Return the (x, y) coordinate for the center point of the cell that contains the specified text.  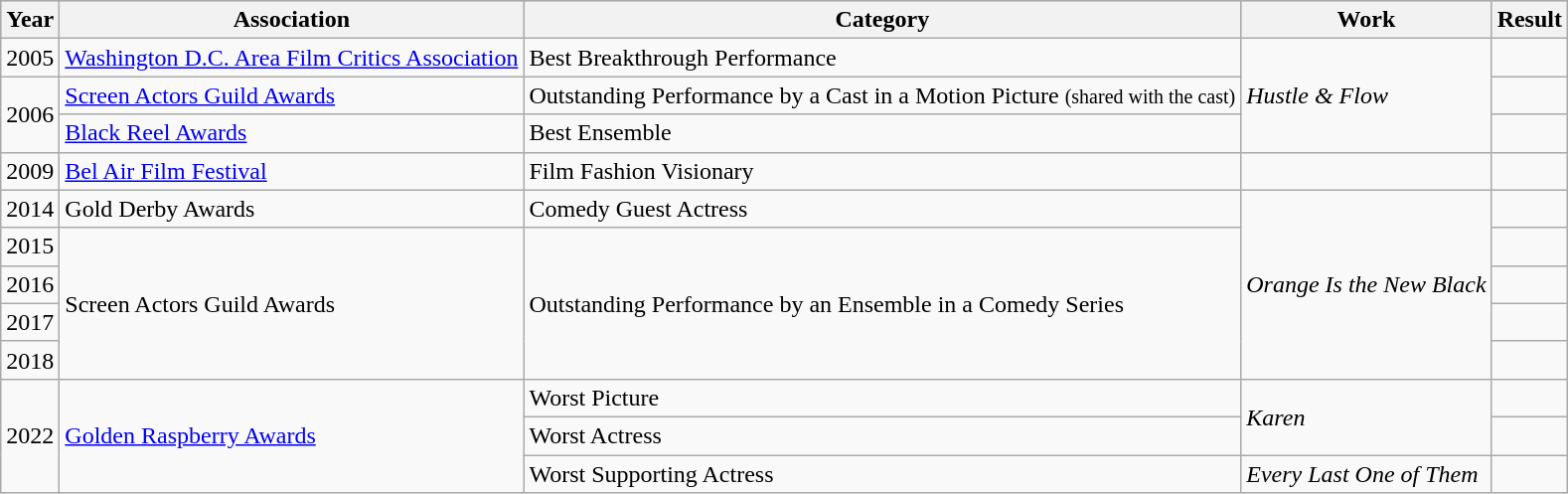
2006 (30, 114)
2005 (30, 58)
Best Ensemble (882, 133)
Gold Derby Awards (292, 209)
2009 (30, 171)
Golden Raspberry Awards (292, 435)
Karen (1366, 416)
Outstanding Performance by an Ensemble in a Comedy Series (882, 303)
Orange Is the New Black (1366, 284)
Association (292, 20)
Category (882, 20)
Best Breakthrough Performance (882, 58)
Outstanding Performance by a Cast in a Motion Picture (shared with the cast) (882, 95)
2017 (30, 322)
2022 (30, 435)
Bel Air Film Festival (292, 171)
Worst Actress (882, 435)
Worst Picture (882, 398)
Worst Supporting Actress (882, 474)
Hustle & Flow (1366, 95)
2016 (30, 284)
2014 (30, 209)
Comedy Guest Actress (882, 209)
Result (1529, 20)
Washington D.C. Area Film Critics Association (292, 58)
Black Reel Awards (292, 133)
2018 (30, 360)
Every Last One of Them (1366, 474)
2015 (30, 247)
Film Fashion Visionary (882, 171)
Work (1366, 20)
Year (30, 20)
